Return the [X, Y] coordinate for the center point of the cell that contains the specified text.  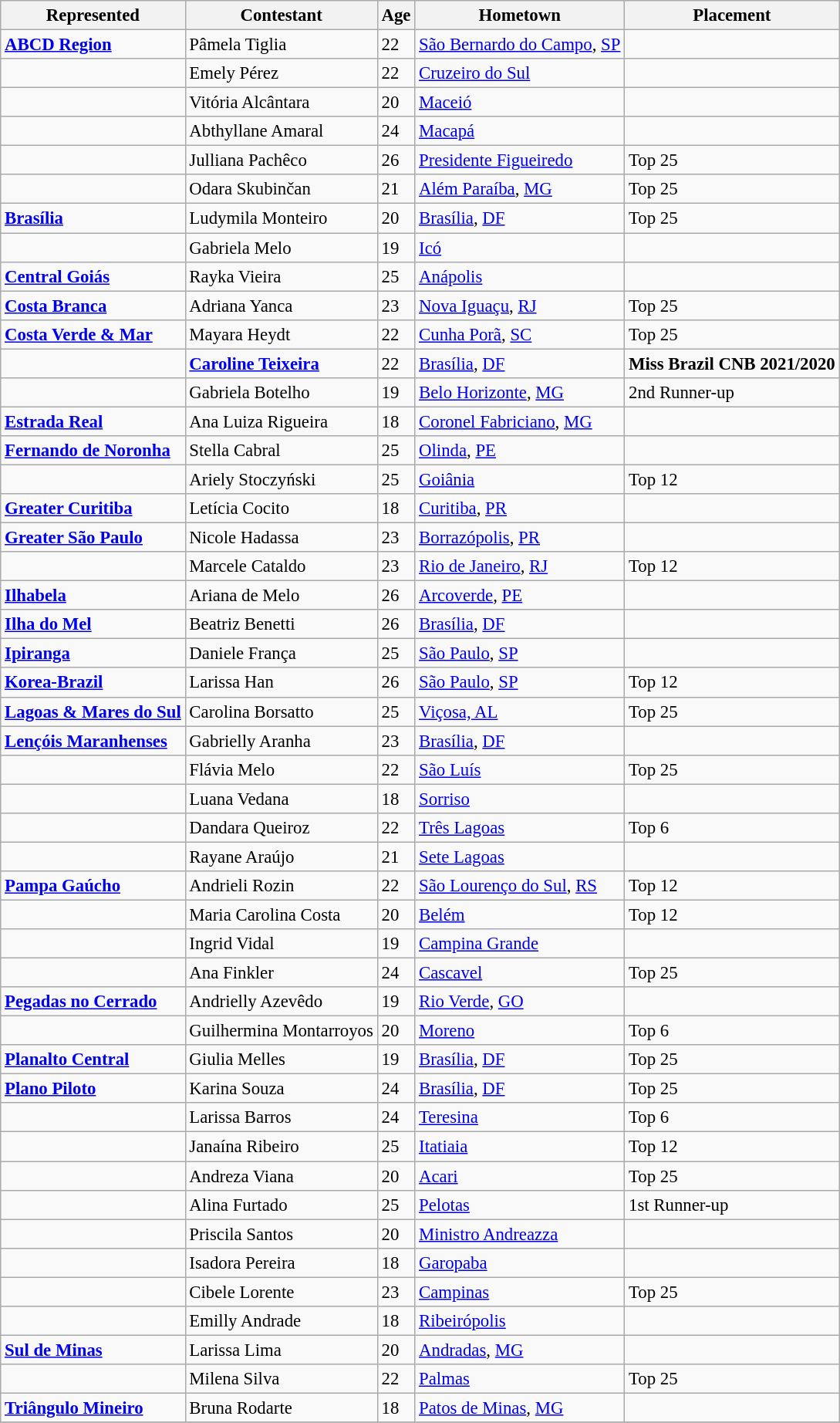
Costa Verde & Mar [93, 334]
Sete Lagoas [520, 857]
Curitiba, PR [520, 509]
Plano Piloto [93, 1089]
Ludymila Monteiro [281, 218]
Carolina Borsatto [281, 711]
Cascavel [520, 973]
Pâmela Tiglia [281, 45]
Olinda, PE [520, 451]
Campina Grande [520, 944]
Garopaba [520, 1262]
Alina Furtado [281, 1205]
Campinas [520, 1292]
ABCD Region [93, 45]
Pegadas no Cerrado [93, 1002]
Palmas [520, 1379]
Lençóis Maranhenses [93, 741]
Placement [732, 15]
Larissa Han [281, 683]
Goiânia [520, 479]
Itatiaia [520, 1147]
Ariely Stoczyński [281, 479]
Pampa Gaúcho [93, 886]
Rayka Vieira [281, 276]
Gabrielly Aranha [281, 741]
Emilly Andrade [281, 1321]
Nicole Hadassa [281, 538]
Belém [520, 914]
Cruzeiro do Sul [520, 73]
Planalto Central [93, 1060]
Ana Finkler [281, 973]
Milena Silva [281, 1379]
Além Paraíba, MG [520, 189]
Rio Verde, GO [520, 1002]
São Lourenço do Sul, RS [520, 886]
Janaína Ribeiro [281, 1147]
Maceió [520, 103]
Lagoas & Mares do Sul [93, 711]
Macapá [520, 131]
Andreza Viana [281, 1176]
Ipiranga [93, 654]
Karina Souza [281, 1089]
Borrazópolis, PR [520, 538]
Teresina [520, 1118]
2nd Runner-up [732, 393]
Andradas, MG [520, 1350]
Ribeirópolis [520, 1321]
Patos de Minas, MG [520, 1408]
Julliana Pachêco [281, 161]
Letícia Cocito [281, 509]
Triângulo Mineiro [93, 1408]
Ilhabela [93, 596]
Moreno [520, 1031]
Sul de Minas [93, 1350]
Guilhermina Montarroyos [281, 1031]
Luana Vedana [281, 799]
Larissa Barros [281, 1118]
Ingrid Vidal [281, 944]
Odara Skubinčan [281, 189]
Represented [93, 15]
Age [396, 15]
Rio de Janeiro, RJ [520, 566]
Miss Brazil CNB 2021/2020 [732, 363]
Viçosa, AL [520, 711]
Gabriela Melo [281, 248]
Flávia Melo [281, 769]
Abthyllane Amaral [281, 131]
Vitória Alcântara [281, 103]
Ilha do Mel [93, 624]
Três Lagoas [520, 828]
Stella Cabral [281, 451]
Dandara Queiroz [281, 828]
Cunha Porã, SC [520, 334]
Larissa Lima [281, 1350]
Andrielly Azevêdo [281, 1002]
Contestant [281, 15]
Isadora Pereira [281, 1262]
São Bernardo do Campo, SP [520, 45]
Presidente Figueiredo [520, 161]
Belo Horizonte, MG [520, 393]
Gabriela Botelho [281, 393]
Emely Pérez [281, 73]
Cibele Lorente [281, 1292]
Rayane Araújo [281, 857]
Pelotas [520, 1205]
Caroline Teixeira [281, 363]
Maria Carolina Costa [281, 914]
Costa Branca [93, 306]
Priscila Santos [281, 1234]
Ana Luiza Rigueira [281, 421]
Coronel Fabriciano, MG [520, 421]
São Luís [520, 769]
Ministro Andreazza [520, 1234]
Daniele França [281, 654]
Sorriso [520, 799]
Acari [520, 1176]
Giulia Melles [281, 1060]
1st Runner-up [732, 1205]
Hometown [520, 15]
Greater São Paulo [93, 538]
Icó [520, 248]
Mayara Heydt [281, 334]
Fernando de Noronha [93, 451]
Brasília [93, 218]
Korea-Brazil [93, 683]
Central Goiás [93, 276]
Arcoverde, PE [520, 596]
Andrieli Rozin [281, 886]
Adriana Yanca [281, 306]
Bruna Rodarte [281, 1408]
Greater Curitiba [93, 509]
Marcele Cataldo [281, 566]
Anápolis [520, 276]
Beatriz Benetti [281, 624]
Estrada Real [93, 421]
Ariana de Melo [281, 596]
Nova Iguaçu, RJ [520, 306]
